Capture the cell that displays the provided text and extract its (x, y) central coordinate. 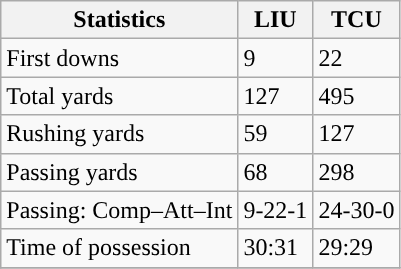
Time of possession (120, 248)
Passing yards (120, 172)
68 (276, 172)
59 (276, 134)
Total yards (120, 96)
22 (356, 58)
Rushing yards (120, 134)
TCU (356, 20)
495 (356, 96)
9 (276, 58)
First downs (120, 58)
24-30-0 (356, 210)
Statistics (120, 20)
298 (356, 172)
9-22-1 (276, 210)
LIU (276, 20)
30:31 (276, 248)
Passing: Comp–Att–Int (120, 210)
29:29 (356, 248)
